Determine the [X, Y] coordinate at the center of the cell enclosing the given text.  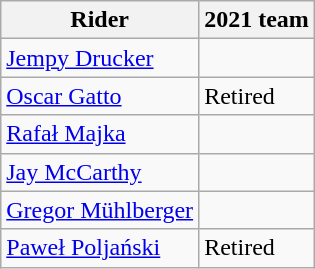
Gregor Mühlberger [100, 210]
Rider [100, 20]
2021 team [257, 20]
Paweł Poljański [100, 248]
Jay McCarthy [100, 172]
Oscar Gatto [100, 96]
Rafał Majka [100, 134]
Jempy Drucker [100, 58]
